Output the [X, Y] coordinate of the center of the cell containing the given text.  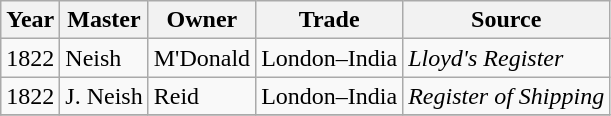
J. Neish [104, 96]
Lloyd's Register [506, 58]
Owner [202, 20]
Register of Shipping [506, 96]
M'Donald [202, 58]
Neish [104, 58]
Reid [202, 96]
Trade [330, 20]
Source [506, 20]
Year [30, 20]
Master [104, 20]
